Return the (X, Y) coordinate for the center point of the cell that contains the specified text.  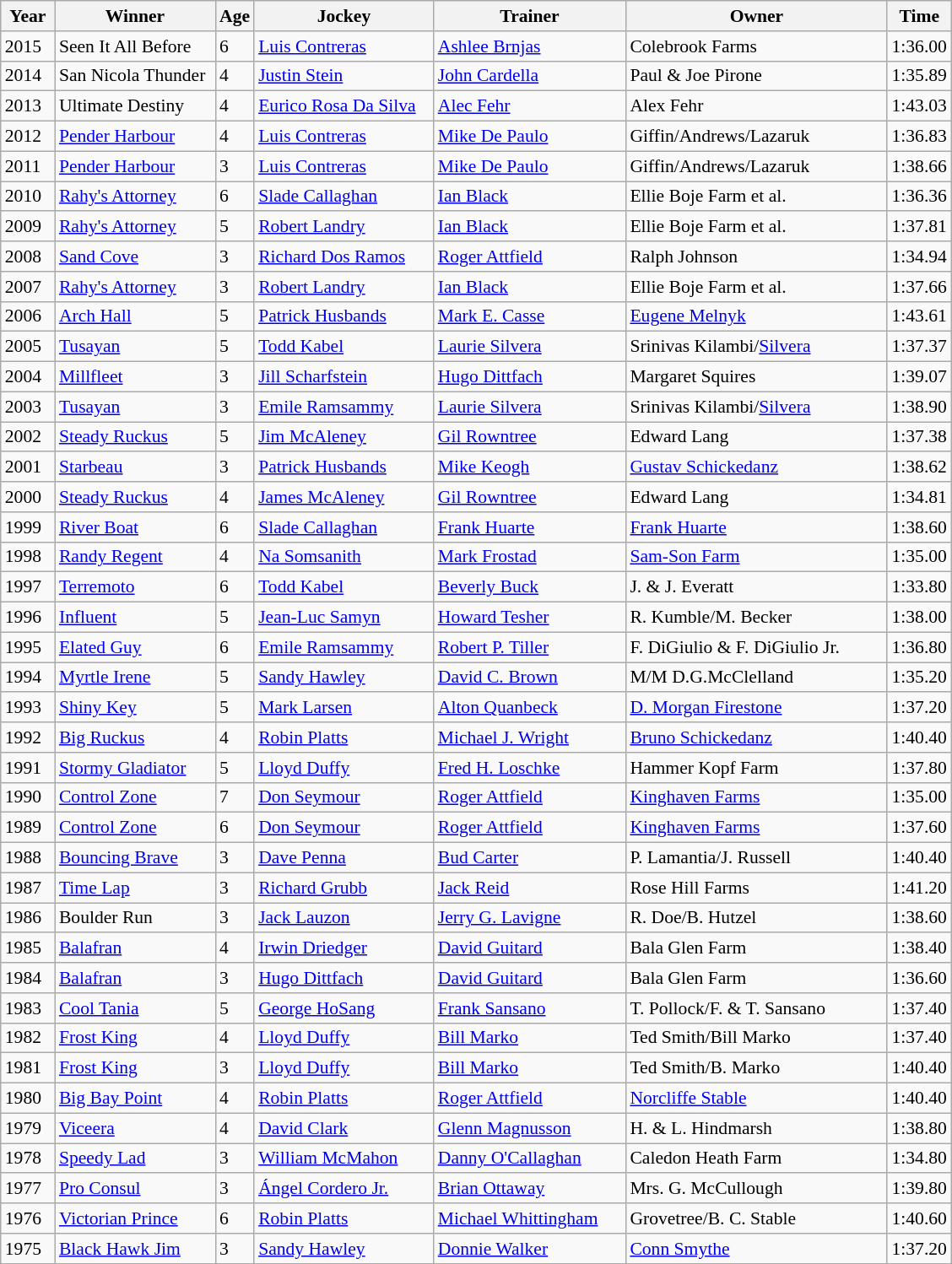
1999 (28, 527)
Paul & Joe Pirone (756, 76)
1997 (28, 587)
1:34.81 (918, 497)
Irwin Driedger (344, 948)
Cool Tania (135, 1008)
1:34.94 (918, 257)
2005 (28, 347)
1982 (28, 1038)
1:36.83 (918, 137)
1994 (28, 678)
2010 (28, 197)
1:37.81 (918, 227)
River Boat (135, 527)
Michael Whittingham (530, 1218)
1:41.20 (918, 888)
William McMahon (344, 1159)
Jockey (344, 16)
Boulder Run (135, 918)
1:38.66 (918, 166)
2015 (28, 46)
2009 (28, 227)
1:39.80 (918, 1189)
2013 (28, 106)
1986 (28, 918)
Black Hawk Jim (135, 1249)
2004 (28, 377)
Victorian Prince (135, 1218)
1:39.07 (918, 377)
2001 (28, 467)
7 (235, 797)
Justin Stein (344, 76)
1989 (28, 828)
Shiny Key (135, 708)
2014 (28, 76)
1991 (28, 768)
Grovetree/B. C. Stable (756, 1218)
1:35.20 (918, 678)
F. DiGiulio & F. DiGiulio Jr. (756, 647)
1:36.36 (918, 197)
Ralph Johnson (756, 257)
2012 (28, 137)
Mark Larsen (344, 708)
M/M D.G.McClelland (756, 678)
1:38.80 (918, 1128)
1985 (28, 948)
George HoSang (344, 1008)
P. Lamantia/J. Russell (756, 858)
Mark E. Casse (530, 316)
Myrtle Irene (135, 678)
Terremoto (135, 587)
1979 (28, 1128)
J. & J. Everatt (756, 587)
Time (918, 16)
1:34.80 (918, 1159)
Brian Ottaway (530, 1189)
Jack Lauzon (344, 918)
1992 (28, 737)
Eugene Melnyk (756, 316)
Ángel Cordero Jr. (344, 1189)
1:37.37 (918, 347)
R. Kumble/M. Becker (756, 618)
1977 (28, 1189)
Jack Reid (530, 888)
Trainer (530, 16)
San Nicola Thunder (135, 76)
Mark Frostad (530, 557)
Frank Sansano (530, 1008)
Mrs. G. McCullough (756, 1189)
1995 (28, 647)
1:37.38 (918, 437)
Owner (756, 16)
David C. Brown (530, 678)
Alec Fehr (530, 106)
2008 (28, 257)
Seen It All Before (135, 46)
Big Bay Point (135, 1099)
Starbeau (135, 467)
Age (235, 16)
T. Pollock/F. & T. Sansano (756, 1008)
Donnie Walker (530, 1249)
1:43.61 (918, 316)
Ted Smith/B. Marko (756, 1068)
Mike Keogh (530, 467)
1:43.03 (918, 106)
R. Doe/B. Hutzel (756, 918)
Beverly Buck (530, 587)
1993 (28, 708)
Eurico Rosa Da Silva (344, 106)
2000 (28, 497)
Glenn Magnusson (530, 1128)
Influent (135, 618)
1:38.00 (918, 618)
Sand Cove (135, 257)
1998 (28, 557)
Richard Dos Ramos (344, 257)
Winner (135, 16)
Jill Scharfstein (344, 377)
Jean-Luc Samyn (344, 618)
1988 (28, 858)
Jim McAleney (344, 437)
Ashlee Brnjas (530, 46)
1:36.00 (918, 46)
Stormy Gladiator (135, 768)
Ultimate Destiny (135, 106)
2006 (28, 316)
Alex Fehr (756, 106)
Richard Grubb (344, 888)
1:38.62 (918, 467)
Bruno Schickedanz (756, 737)
1990 (28, 797)
2011 (28, 166)
Howard Tesher (530, 618)
Viceera (135, 1128)
Margaret Squires (756, 377)
1:38.90 (918, 407)
Robert P. Tiller (530, 647)
1:37.66 (918, 287)
2002 (28, 437)
Michael J. Wright (530, 737)
John Cardella (530, 76)
Norcliffe Stable (756, 1099)
Randy Regent (135, 557)
D. Morgan Firestone (756, 708)
Big Ruckus (135, 737)
Year (28, 16)
1987 (28, 888)
Arch Hall (135, 316)
2007 (28, 287)
1980 (28, 1099)
James McAleney (344, 497)
2003 (28, 407)
1981 (28, 1068)
1976 (28, 1218)
Hammer Kopf Farm (756, 768)
1:33.80 (918, 587)
1:35.89 (918, 76)
1:36.80 (918, 647)
Rose Hill Farms (756, 888)
1983 (28, 1008)
Fred H. Loschke (530, 768)
Time Lap (135, 888)
1:37.60 (918, 828)
Sam-Son Farm (756, 557)
1996 (28, 618)
1:36.60 (918, 978)
Millfleet (135, 377)
Danny O'Callaghan (530, 1159)
1:38.40 (918, 948)
1:40.60 (918, 1218)
Na Somsanith (344, 557)
Gustav Schickedanz (756, 467)
Jerry G. Lavigne (530, 918)
Elated Guy (135, 647)
1978 (28, 1159)
Bud Carter (530, 858)
Colebrook Farms (756, 46)
1984 (28, 978)
Pro Consul (135, 1189)
Ted Smith/Bill Marko (756, 1038)
Bouncing Brave (135, 858)
Caledon Heath Farm (756, 1159)
Alton Quanbeck (530, 708)
Speedy Lad (135, 1159)
H. & L. Hindmarsh (756, 1128)
Conn Smythe (756, 1249)
David Clark (344, 1128)
1975 (28, 1249)
Dave Penna (344, 858)
1:37.80 (918, 768)
